Determine the [X, Y] coordinate at the center of the cell enclosing the given text.  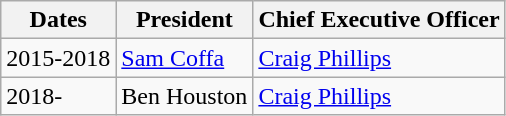
2018- [58, 96]
President [184, 20]
Dates [58, 20]
Sam Coffa [184, 58]
2015-2018 [58, 58]
Chief Executive Officer [379, 20]
Ben Houston [184, 96]
